Locate the cell with the specified text and output its [X, Y] center coordinate. 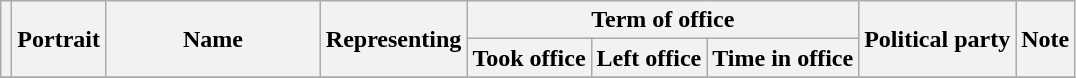
Name [212, 39]
Political party [938, 39]
Portrait [59, 39]
Representing [394, 39]
Time in office [783, 58]
Note [1046, 39]
Term of office [663, 20]
Took office [529, 58]
Left office [649, 58]
